From the cell containing the given text, extract its center point as [x, y] coordinate. 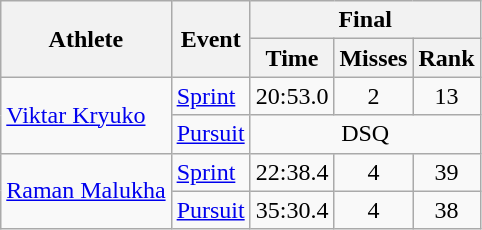
38 [446, 210]
22:38.4 [292, 172]
20:53.0 [292, 96]
Rank [446, 58]
Misses [374, 58]
Final [365, 20]
DSQ [365, 134]
35:30.4 [292, 210]
Athlete [86, 39]
39 [446, 172]
2 [374, 96]
Time [292, 58]
Event [210, 39]
Viktar Kryuko [86, 115]
Raman Malukha [86, 191]
13 [446, 96]
